Determine the [x, y] coordinate at the center of the cell enclosing the given text.  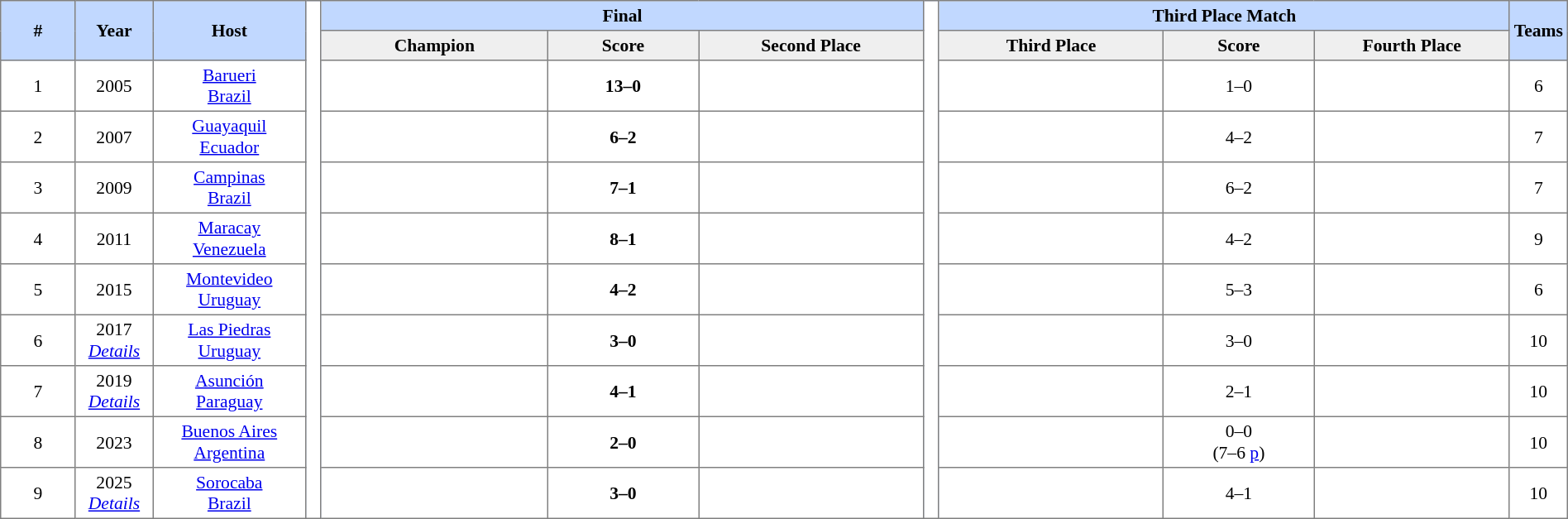
2011 [114, 238]
AsunciónParaguay [230, 392]
Third Place Match [1224, 16]
5–3 [1239, 290]
SorocabaBrazil [230, 493]
8–1 [623, 238]
Fourth Place [1413, 46]
1 [38, 86]
2–0 [623, 442]
Host [230, 31]
GuayaquilEcuador [230, 137]
Buenos AiresArgentina [230, 442]
2019Details [114, 392]
MontevideoUruguay [230, 290]
Final [622, 16]
8 [38, 442]
Year [114, 31]
MaracayVenezuela [230, 238]
Las PiedrasUruguay [230, 340]
2005 [114, 86]
2009 [114, 188]
Second Place [810, 46]
0–0(7–6 p) [1239, 442]
4 [38, 238]
# [38, 31]
2 [38, 137]
2017Details [114, 340]
2007 [114, 137]
CampinasBrazil [230, 188]
BarueriBrazil [230, 86]
2023 [114, 442]
Third Place [1051, 46]
13–0 [623, 86]
5 [38, 290]
1–0 [1239, 86]
2025Details [114, 493]
7–1 [623, 188]
Teams [1538, 31]
2–1 [1239, 392]
2015 [114, 290]
Champion [434, 46]
3 [38, 188]
